Pinpoint the cell where the given text exists, returning its (X, Y) midpoint coordinate. 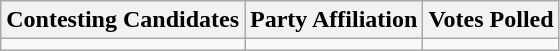
Contesting Candidates (123, 20)
Party Affiliation (334, 20)
Votes Polled (491, 20)
